Search for the cell housing the specified text and yield its (X, Y) center coordinate. 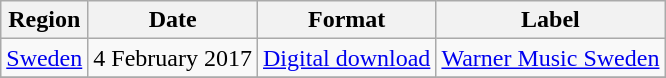
Warner Music Sweden (550, 58)
Date (173, 20)
Format (347, 20)
4 February 2017 (173, 58)
Digital download (347, 58)
Region (44, 20)
Sweden (44, 58)
Label (550, 20)
